Find where the given text appears and provide that cell's center as (X, Y) coordinate. 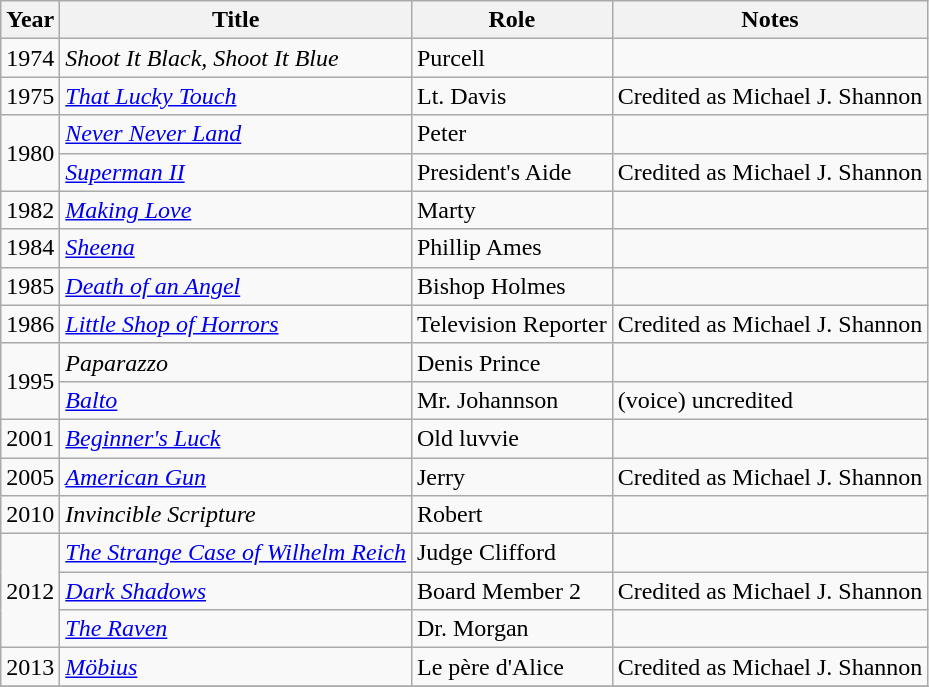
The Strange Case of Wilhelm Reich (236, 553)
Invincible Scripture (236, 515)
Denis Prince (512, 362)
Möbius (236, 667)
Mr. Johannson (512, 400)
2010 (30, 515)
Jerry (512, 477)
Bishop Holmes (512, 286)
1974 (30, 58)
Superman II (236, 172)
Dark Shadows (236, 591)
Title (236, 20)
Television Reporter (512, 324)
Shoot It Black, Shoot It Blue (236, 58)
That Lucky Touch (236, 96)
President's Aide (512, 172)
Role (512, 20)
2013 (30, 667)
Marty (512, 210)
1985 (30, 286)
1980 (30, 153)
Little Shop of Horrors (236, 324)
Purcell (512, 58)
Never Never Land (236, 134)
Board Member 2 (512, 591)
Le père d'Alice (512, 667)
Paparazzo (236, 362)
1995 (30, 381)
2012 (30, 591)
Phillip Ames (512, 248)
Judge Clifford (512, 553)
1982 (30, 210)
Death of an Angel (236, 286)
1986 (30, 324)
Lt. Davis (512, 96)
Old luvvie (512, 438)
2001 (30, 438)
The Raven (236, 629)
Dr. Morgan (512, 629)
Making Love (236, 210)
Peter (512, 134)
1984 (30, 248)
2005 (30, 477)
Notes (770, 20)
Year (30, 20)
(voice) uncredited (770, 400)
Robert (512, 515)
American Gun (236, 477)
1975 (30, 96)
Balto (236, 400)
Beginner's Luck (236, 438)
Sheena (236, 248)
